For the text-containing cell, return its midpoint in [X, Y] coordinate format. 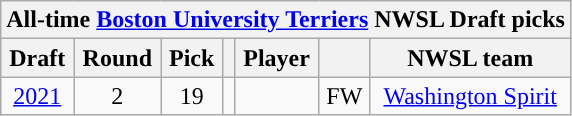
Washington Spirit [470, 96]
Draft [38, 58]
FW [344, 96]
Pick [192, 58]
19 [192, 96]
Round [118, 58]
2021 [38, 96]
Player [276, 58]
NWSL team [470, 58]
All-time Boston University Terriers NWSL Draft picks [286, 20]
2 [118, 96]
